Identify which cell holds the provided text, then report its [x, y] central coordinate. 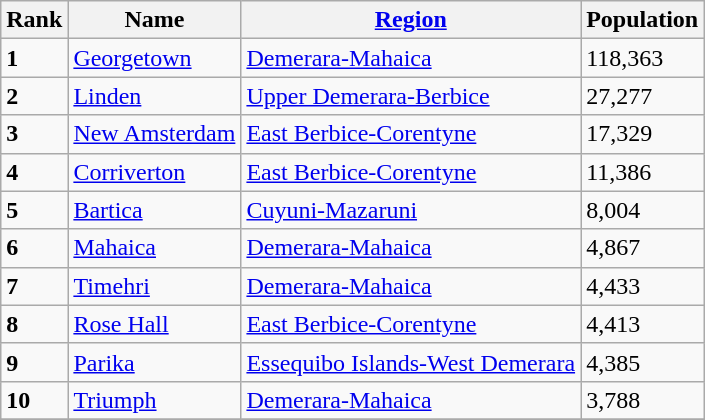
10 [34, 400]
9 [34, 362]
Mahaica [154, 248]
New Amsterdam [154, 134]
4,385 [642, 362]
Parika [154, 362]
3,788 [642, 400]
118,363 [642, 58]
Name [154, 20]
Georgetown [154, 58]
Bartica [154, 210]
8,004 [642, 210]
4,413 [642, 324]
7 [34, 286]
Rose Hall [154, 324]
Essequibo Islands-West Demerara [411, 362]
5 [34, 210]
Region [411, 20]
27,277 [642, 96]
4 [34, 172]
Upper Demerara-Berbice [411, 96]
3 [34, 134]
4,433 [642, 286]
Timehri [154, 286]
Linden [154, 96]
Corriverton [154, 172]
Cuyuni-Mazaruni [411, 210]
8 [34, 324]
17,329 [642, 134]
11,386 [642, 172]
6 [34, 248]
1 [34, 58]
Triumph [154, 400]
4,867 [642, 248]
Rank [34, 20]
Population [642, 20]
2 [34, 96]
